Return [x, y] of the center of cell containing provided text 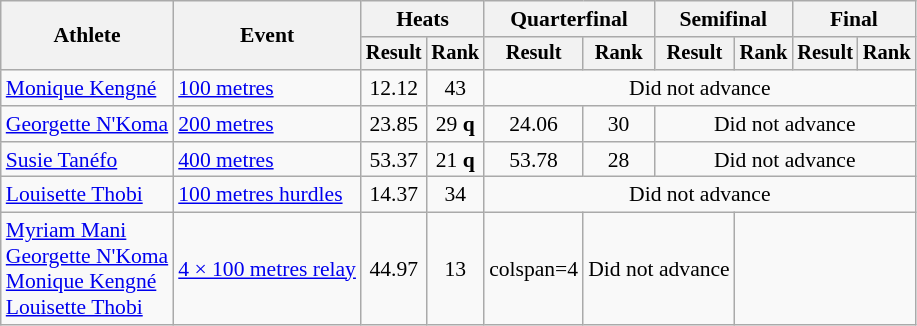
Final [854, 19]
29 q [456, 124]
Louisette Thobi [87, 195]
200 metres [267, 124]
Monique Kengné [87, 88]
34 [456, 195]
Quarterfinal [569, 19]
Heats [422, 19]
4 × 100 metres relay [267, 269]
Susie Tanéfo [87, 160]
13 [456, 269]
400 metres [267, 160]
colspan=4 [534, 269]
Georgette N'Koma [87, 124]
43 [456, 88]
53.37 [394, 160]
23.85 [394, 124]
28 [618, 160]
53.78 [534, 160]
100 metres hurdles [267, 195]
21 q [456, 160]
Event [267, 36]
100 metres [267, 88]
24.06 [534, 124]
Athlete [87, 36]
Myriam ManiGeorgette N'KomaMonique KengnéLouisette Thobi [87, 269]
12.12 [394, 88]
44.97 [394, 269]
30 [618, 124]
Semifinal [723, 19]
14.37 [394, 195]
